Output the [X, Y] coordinate of the center of the cell containing the given text.  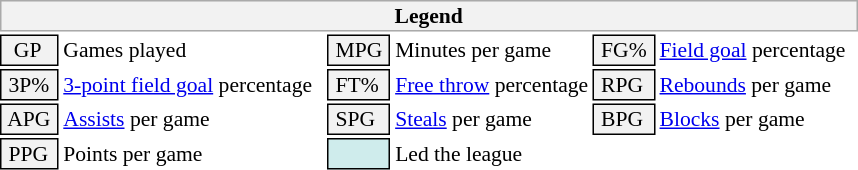
Minutes per game [492, 50]
Points per game [193, 154]
BPG [624, 120]
Assists per game [193, 120]
FG% [624, 50]
Field goal percentage [758, 50]
Legend [428, 16]
3P% [30, 85]
RPG [624, 85]
SPG [359, 120]
Blocks per game [758, 120]
3-point field goal percentage [193, 85]
APG [30, 120]
GP [30, 50]
Free throw percentage [492, 85]
Steals per game [492, 120]
FT% [359, 85]
Games played [193, 50]
Led the league [492, 154]
PPG [30, 154]
Rebounds per game [758, 85]
MPG [359, 50]
